Provide the [X, Y] coordinate of the cell's center where the given text is located.  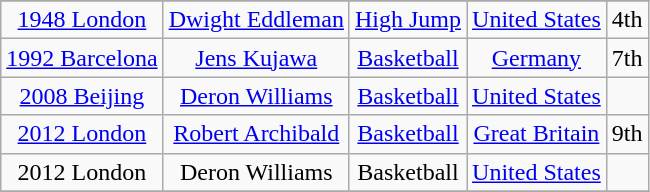
Germany [537, 58]
1948 London [82, 20]
2008 Beijing [82, 96]
High Jump [408, 20]
7th [627, 58]
Jens Kujawa [256, 58]
4th [627, 20]
Dwight Eddleman [256, 20]
Robert Archibald [256, 134]
Great Britain [537, 134]
1992 Barcelona [82, 58]
9th [627, 134]
